From the cell containing the given text, extract its center point as [X, Y] coordinate. 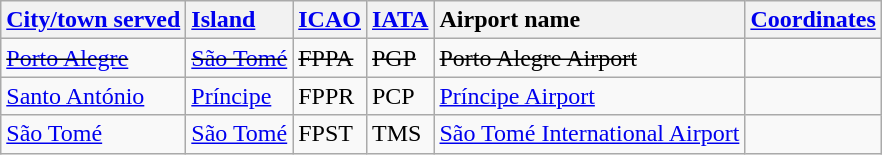
PGP [400, 58]
TMS [400, 134]
São Tomé International Airport [590, 134]
Island [240, 20]
FPPR [330, 96]
Porto Alegre [94, 58]
ICAO [330, 20]
City/town served [94, 20]
Príncipe Airport [590, 96]
Santo António [94, 96]
FPPA [330, 58]
IATA [400, 20]
PCP [400, 96]
FPST [330, 134]
Porto Alegre Airport [590, 58]
Príncipe [240, 96]
Airport name [590, 20]
Coordinates [813, 20]
